Determine the (X, Y) coordinate at the center of the cell enclosing the given text.  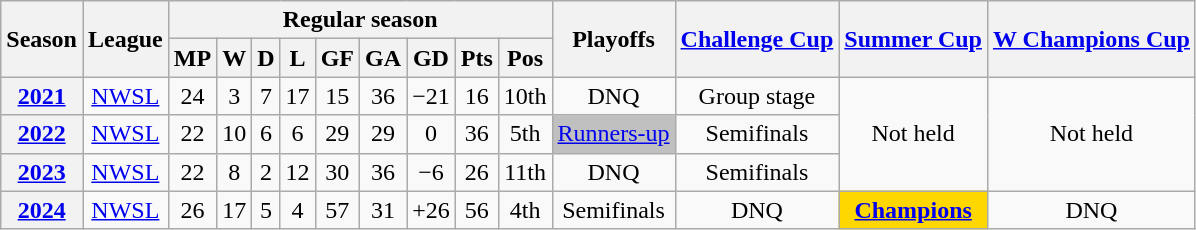
5 (266, 210)
56 (476, 210)
GD (432, 58)
Playoffs (614, 39)
D (266, 58)
7 (266, 96)
2023 (42, 172)
−21 (432, 96)
Regular season (360, 20)
8 (234, 172)
GA (384, 58)
2021 (42, 96)
Runners-up (614, 134)
Champions (914, 210)
2 (266, 172)
3 (234, 96)
12 (298, 172)
24 (192, 96)
−6 (432, 172)
16 (476, 96)
Season (42, 39)
2022 (42, 134)
Pts (476, 58)
Pos (525, 58)
11th (525, 172)
W (234, 58)
0 (432, 134)
15 (337, 96)
W Champions Cup (1091, 39)
10 (234, 134)
+26 (432, 210)
4 (298, 210)
57 (337, 210)
10th (525, 96)
2024 (42, 210)
30 (337, 172)
GF (337, 58)
L (298, 58)
Group stage (757, 96)
Challenge Cup (757, 39)
MP (192, 58)
5th (525, 134)
Summer Cup (914, 39)
4th (525, 210)
League (125, 39)
31 (384, 210)
